From the cell containing the given text, extract its center point as (X, Y) coordinate. 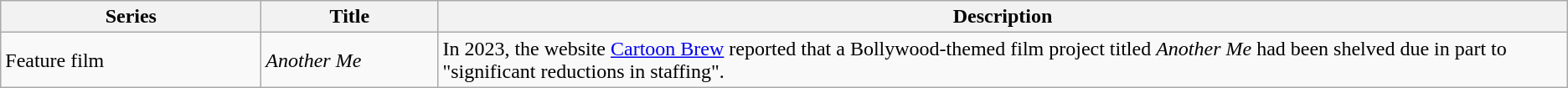
Title (350, 17)
Another Me (350, 60)
Feature film (131, 60)
Series (131, 17)
Description (1003, 17)
